Detect which cell encompasses the target text, then output its (X, Y) center coordinate. 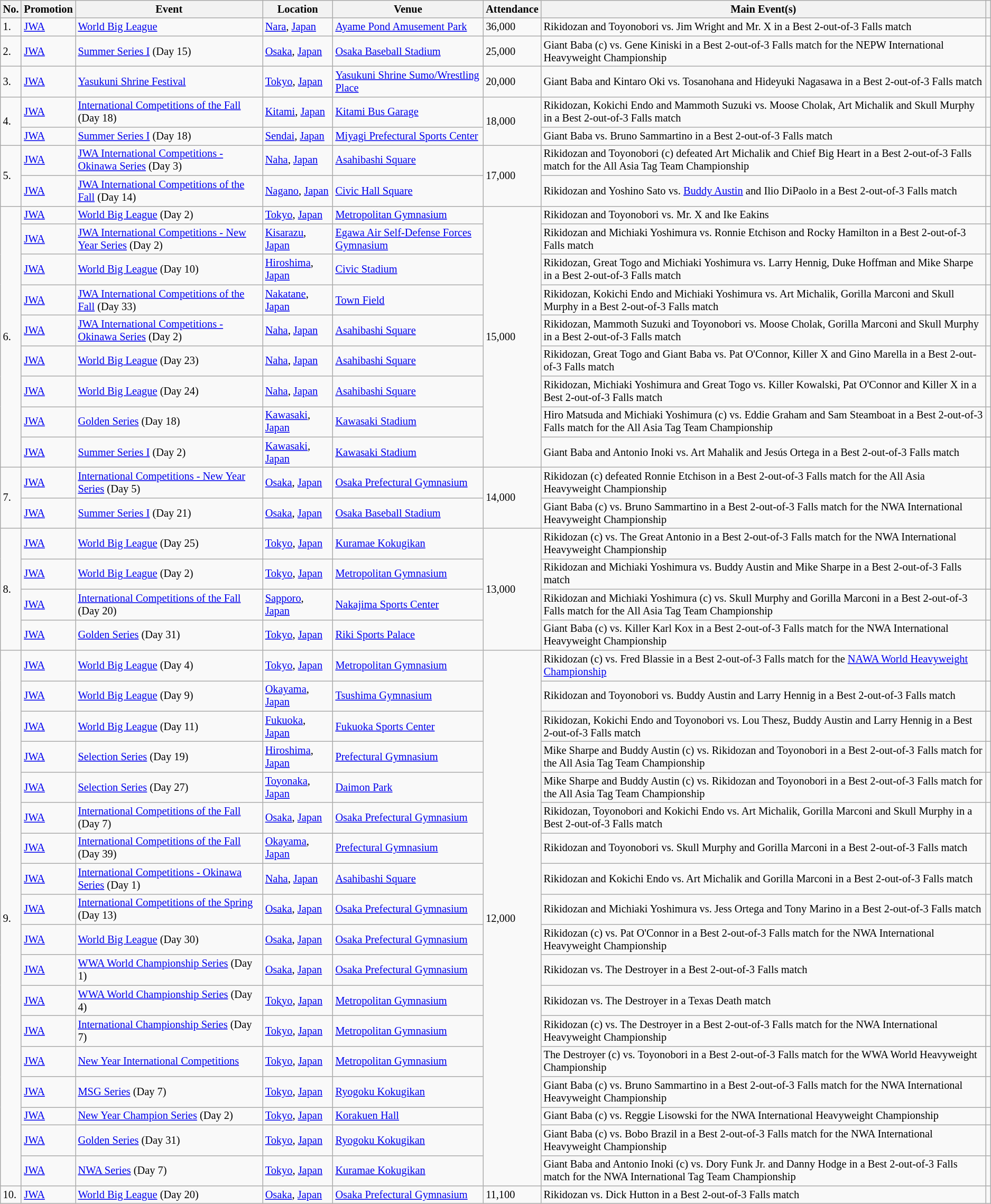
Toyonaka, Japan (298, 787)
Rikidozan, Great Togo and Michiaki Yoshimura vs. Larry Hennig, Duke Hoffman and Mike Sharpe in a Best 2-out-of-3 Falls match (764, 269)
WWA World Championship Series (Day 4) (169, 1001)
JWA International Competitions - Okinawa Series (Day 3) (169, 160)
Rikidozan and Kokichi Endo vs. Art Michalik and Gorilla Marconi in a Best 2-out-of-3 Falls match (764, 879)
New Year Champion Series (Day 2) (169, 1116)
International Competitions of the Fall (Day 18) (169, 112)
Location (298, 9)
World Big League (Day 23) (169, 361)
Rikidozan, Mammoth Suzuki and Toyonobori vs. Moose Cholak, Gorilla Marconi and Skull Murphy in a Best 2-out-of-3 Falls match (764, 330)
World Big League (Day 9) (169, 696)
Giant Baba (c) vs. Bobo Brazil in a Best 2-out-of-3 Falls match for the NWA International Heavyweight Championship (764, 1140)
MSG Series (Day 7) (169, 1092)
Kisarazu, Japan (298, 239)
Summer Series I (Day 18) (169, 136)
World Big League (Day 24) (169, 391)
Rikidozan and Michiaki Yoshimura vs. Buddy Austin and Mike Sharpe in a Best 2-out-of-3 Falls match (764, 574)
No. (11, 9)
Venue (408, 9)
7. (11, 498)
Sendai, Japan (298, 136)
17,000 (512, 175)
World Big League (Day 20) (169, 1194)
Golden Series (Day 18) (169, 422)
JWA International Competitions - New Year Series (Day 2) (169, 239)
International Competitions of the Fall (Day 7) (169, 818)
Rikidozan (c) vs. The Destroyer in a Best 2-out-of-3 Falls match for the NWA International Heavyweight Championship (764, 1031)
13,000 (512, 590)
Tsushima Gymnasium (408, 696)
World Big League (Day 25) (169, 544)
Promotion (48, 9)
Rikidozan vs. The Destroyer in a Best 2-out-of-3 Falls match (764, 970)
Riki Sports Palace (408, 635)
Miyagi Prefectural Sports Center (408, 136)
Rikidozan and Toyonobori vs. Jim Wright and Mr. X in a Best 2-out-of-3 Falls match (764, 27)
Rikidozan and Toyonobori vs. Mr. X and Ike Eakins (764, 215)
NWA Series (Day 7) (169, 1171)
9. (11, 918)
Selection Series (Day 27) (169, 787)
Rikidozan (c) vs. Fred Blassie in a Best 2-out-of-3 Falls match for the NAWA World Heavyweight Championship (764, 665)
International Competitions of the Fall (Day 39) (169, 848)
Nakajima Sports Center (408, 604)
2. (11, 51)
Rikidozan, Toyonobori and Kokichi Endo vs. Art Michalik, Gorilla Marconi and Skull Murphy in a Best 2-out-of-3 Falls match (764, 818)
International Competitions - Okinawa Series (Day 1) (169, 879)
International Competitions of the Spring (Day 13) (169, 909)
International Competitions - New Year Series (Day 5) (169, 482)
Rikidozan vs. The Destroyer in a Texas Death match (764, 1001)
Rikidozan and Yoshino Sato vs. Buddy Austin and Ilio DiPaolo in a Best 2-out-of-3 Falls match (764, 191)
15,000 (512, 337)
Rikidozan (c) defeated Ronnie Etchison in a Best 2-out-of-3 Falls match for the All Asia Heavyweight Championship (764, 482)
Giant Baba and Kintaro Oki vs. Tosanohana and Hideyuki Nagasawa in a Best 2-out-of-3 Falls match (764, 81)
Fukuoka Sports Center (408, 726)
Giant Baba vs. Bruno Sammartino in a Best 2-out-of-3 Falls match (764, 136)
Korakuen Hall (408, 1116)
World Big League (Day 30) (169, 939)
Civic Hall Square (408, 191)
Rikidozan and Toyonobori vs. Skull Murphy and Gorilla Marconi in a Best 2-out-of-3 Falls match (764, 848)
Giant Baba and Antonio Inoki vs. Art Mahalik and Jesús Ortega in a Best 2-out-of-3 Falls match (764, 452)
Fukuoka, Japan (298, 726)
4. (11, 120)
8. (11, 590)
JWA International Competitions - Okinawa Series (Day 2) (169, 330)
12,000 (512, 918)
Daimon Park (408, 787)
Selection Series (Day 19) (169, 757)
Nara, Japan (298, 27)
World Big League (Day 11) (169, 726)
10. (11, 1194)
18,000 (512, 120)
Ayame Pond Amusement Park (408, 27)
Rikidozan and Toyonobori (c) defeated Art Michalik and Chief Big Heart in a Best 2-out-of-3 Falls match for the All Asia Tag Team Championship (764, 160)
Rikidozan and Michiaki Yoshimura vs. Jess Ortega and Tony Marino in a Best 2-out-of-3 Falls match (764, 909)
Sapporo, Japan (298, 604)
Rikidozan (c) vs. The Great Antonio in a Best 2-out-of-3 Falls match for the NWA International Heavyweight Championship (764, 544)
New Year International Competitions (169, 1061)
Rikidozan, Kokichi Endo and Mammoth Suzuki vs. Moose Cholak, Art Michalik and Skull Murphy in a Best 2-out-of-3 Falls match (764, 112)
The Destroyer (c) vs. Toyonobori in a Best 2-out-of-3 Falls match for the WWA World Heavyweight Championship (764, 1061)
Town Field (408, 300)
Egawa Air Self-Defense Forces Gymnasium (408, 239)
20,000 (512, 81)
Yasukuni Shrine Sumo/Wrestling Place (408, 81)
Rikidozan and Michiaki Yoshimura vs. Ronnie Etchison and Rocky Hamilton in a Best 2-out-of-3 Falls match (764, 239)
Rikidozan and Michiaki Yoshimura (c) vs. Skull Murphy and Gorilla Marconi in a Best 2-out-of-3 Falls match for the All Asia Tag Team Championship (764, 604)
1. (11, 27)
Rikidozan, Kokichi Endo and Toyonobori vs. Lou Thesz, Buddy Austin and Larry Hennig in a Best 2-out-of-3 Falls match (764, 726)
International Championship Series (Day 7) (169, 1031)
World Big League (Day 4) (169, 665)
Rikidozan vs. Dick Hutton in a Best 2-out-of-3 Falls match (764, 1194)
Rikidozan, Great Togo and Giant Baba vs. Pat O'Connor, Killer X and Gino Marella in a Best 2-out-of-3 Falls match (764, 361)
International Competitions of the Fall (Day 20) (169, 604)
Attendance (512, 9)
Kitami Bus Garage (408, 112)
Giant Baba (c) vs. Reggie Lisowski for the NWA International Heavyweight Championship (764, 1116)
Rikidozan and Toyonobori vs. Buddy Austin and Larry Hennig in a Best 2-out-of-3 Falls match (764, 696)
Main Event(s) (764, 9)
JWA International Competitions of the Fall (Day 14) (169, 191)
JWA International Competitions of the Fall (Day 33) (169, 300)
Giant Baba (c) vs. Killer Karl Kox in a Best 2-out-of-3 Falls match for the NWA International Heavyweight Championship (764, 635)
Summer Series I (Day 2) (169, 452)
Nakatane, Japan (298, 300)
25,000 (512, 51)
5. (11, 175)
Event (169, 9)
Hiro Matsuda and Michiaki Yoshimura (c) vs. Eddie Graham and Sam Steamboat in a Best 2-out-of-3 Falls match for the All Asia Tag Team Championship (764, 422)
36,000 (512, 27)
Giant Baba (c) vs. Gene Kiniski in a Best 2-out-of-3 Falls match for the NEPW International Heavyweight Championship (764, 51)
Summer Series I (Day 15) (169, 51)
Civic Stadium (408, 269)
WWA World Championship Series (Day 1) (169, 970)
11,100 (512, 1194)
Yasukuni Shrine Festival (169, 81)
Kitami, Japan (298, 112)
Rikidozan (c) vs. Pat O'Connor in a Best 2-out-of-3 Falls match for the NWA International Heavyweight Championship (764, 939)
14,000 (512, 498)
6. (11, 337)
Summer Series I (Day 21) (169, 513)
Rikidozan, Michiaki Yoshimura and Great Togo vs. Killer Kowalski, Pat O'Connor and Killer X in a Best 2-out-of-3 Falls match (764, 391)
Giant Baba and Antonio Inoki (c) vs. Dory Funk Jr. and Danny Hodge in a Best 2-out-of-3 Falls match for the NWA International Tag Team Championship (764, 1171)
World Big League (Day 10) (169, 269)
Rikidozan, Kokichi Endo and Michiaki Yoshimura vs. Art Michalik, Gorilla Marconi and Skull Murphy in a Best 2-out-of-3 Falls match (764, 300)
3. (11, 81)
World Big League (169, 27)
Nagano, Japan (298, 191)
